Return (x, y) of the center of cell containing provided text 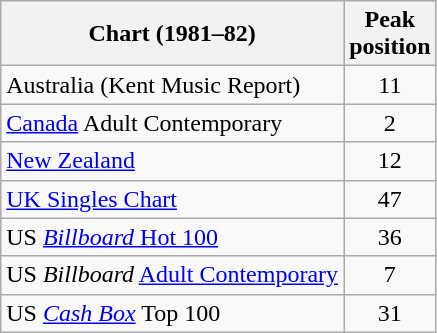
2 (390, 123)
47 (390, 199)
11 (390, 85)
Canada Adult Contemporary (172, 123)
Australia (Kent Music Report) (172, 85)
Chart (1981–82) (172, 34)
US Billboard Hot 100 (172, 237)
12 (390, 161)
31 (390, 313)
Peakposition (390, 34)
UK Singles Chart (172, 199)
US Billboard Adult Contemporary (172, 275)
New Zealand (172, 161)
US Cash Box Top 100 (172, 313)
7 (390, 275)
36 (390, 237)
